Detect which cell encompasses the target text, then output its (x, y) center coordinate. 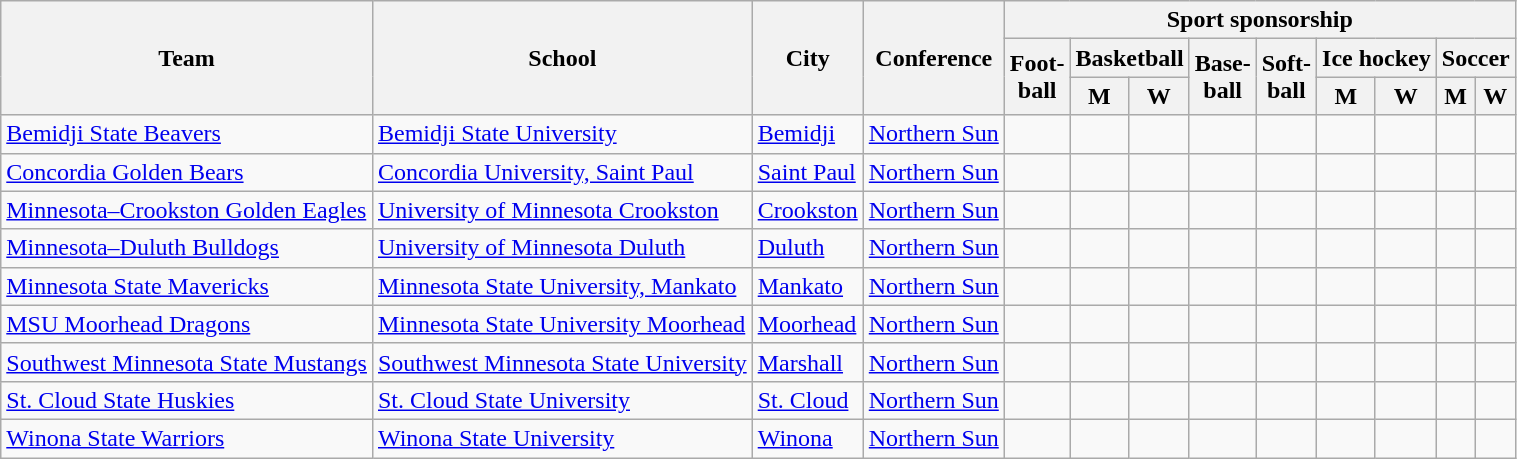
Soccer (1476, 58)
Winona State University (562, 438)
Southwest Minnesota State University (562, 362)
Bemidji (808, 134)
City (808, 58)
Minnesota–Duluth Bulldogs (187, 248)
Winona (808, 438)
Team (187, 58)
Mankato (808, 286)
Basketball (1130, 58)
Saint Paul (808, 172)
School (562, 58)
Minnesota State University, Mankato (562, 286)
Soft-ball (1286, 77)
Moorhead (808, 324)
Conference (934, 58)
Concordia University, Saint Paul (562, 172)
Concordia Golden Bears (187, 172)
Southwest Minnesota State Mustangs (187, 362)
MSU Moorhead Dragons (187, 324)
Winona State Warriors (187, 438)
Minnesota State University Moorhead (562, 324)
University of Minnesota Crookston (562, 210)
Crookston (808, 210)
Bemidji State Beavers (187, 134)
Marshall (808, 362)
University of Minnesota Duluth (562, 248)
Bemidji State University (562, 134)
Sport sponsorship (1260, 20)
Duluth (808, 248)
Foot-ball (1037, 77)
St. Cloud State Huskies (187, 400)
Ice hockey (1377, 58)
Minnesota–Crookston Golden Eagles (187, 210)
Base-ball (1222, 77)
St. Cloud (808, 400)
St. Cloud State University (562, 400)
Minnesota State Mavericks (187, 286)
